Find where the given text appears and provide that cell's center as (X, Y) coordinate. 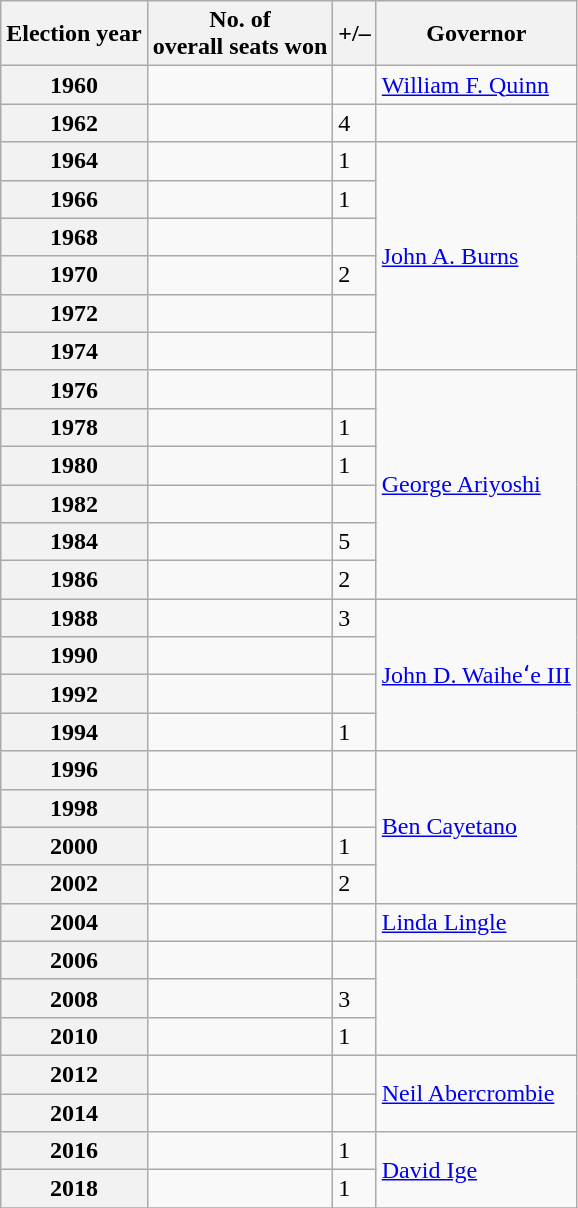
No. ofoverall seats won (240, 34)
William F. Quinn (476, 85)
John A. Burns (476, 256)
2000 (74, 846)
2010 (74, 1036)
1996 (74, 770)
1994 (74, 732)
2012 (74, 1074)
1990 (74, 656)
2004 (74, 922)
2014 (74, 1113)
Governor (476, 34)
4 (354, 123)
1988 (74, 618)
Neil Abercrombie (476, 1093)
1960 (74, 85)
+/– (354, 34)
2008 (74, 998)
1978 (74, 427)
1986 (74, 580)
2018 (74, 1189)
1998 (74, 808)
1980 (74, 465)
1974 (74, 351)
1968 (74, 237)
David Ige (476, 1170)
Election year (74, 34)
1992 (74, 694)
1964 (74, 161)
1976 (74, 389)
5 (354, 542)
2016 (74, 1151)
George Ariyoshi (476, 484)
1972 (74, 313)
Linda Lingle (476, 922)
Ben Cayetano (476, 827)
1982 (74, 503)
2002 (74, 884)
1966 (74, 199)
1984 (74, 542)
1970 (74, 275)
John D. Waiheʻe III (476, 675)
2006 (74, 960)
1962 (74, 123)
